Scan for the cell matching the given text and deliver its (x, y) coordinate at center. 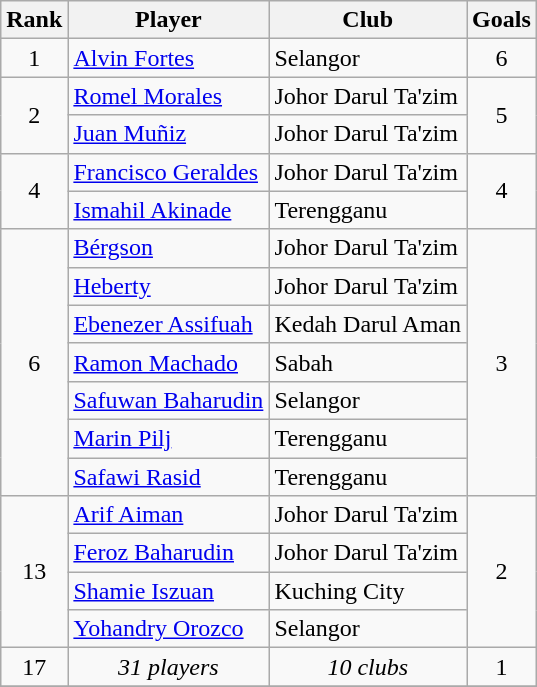
5 (502, 115)
13 (34, 572)
Player (168, 20)
Club (368, 20)
Ismahil Akinade (168, 210)
Kedah Darul Aman (368, 324)
Bérgson (168, 248)
Marin Pilj (168, 438)
Sabah (368, 362)
Safuwan Baharudin (168, 400)
Safawi Rasid (168, 477)
Kuching City (368, 591)
31 players (168, 667)
Rank (34, 20)
3 (502, 362)
Alvin Fortes (168, 58)
Francisco Geraldes (168, 172)
Arif Aiman (168, 515)
Yohandry Orozco (168, 629)
Ebenezer Assifuah (168, 324)
Feroz Baharudin (168, 553)
10 clubs (368, 667)
17 (34, 667)
Goals (502, 20)
Romel Morales (168, 96)
Heberty (168, 286)
Ramon Machado (168, 362)
Juan Muñiz (168, 134)
Shamie Iszuan (168, 591)
